Locate the cell with the specified text and output its [x, y] center coordinate. 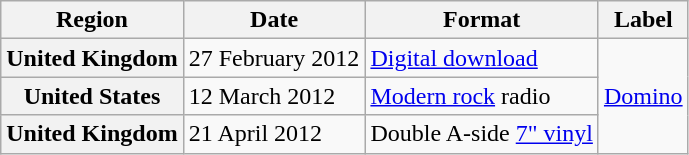
12 March 2012 [274, 96]
21 April 2012 [274, 134]
United States [92, 96]
27 February 2012 [274, 58]
Double A-side 7" vinyl [482, 134]
Domino [643, 96]
Date [274, 20]
Digital download [482, 58]
Modern rock radio [482, 96]
Region [92, 20]
Format [482, 20]
Label [643, 20]
